Return [X, Y] of the center of cell containing provided text 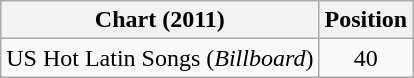
40 [366, 58]
Position [366, 20]
Chart (2011) [160, 20]
US Hot Latin Songs (Billboard) [160, 58]
